Output the (X, Y) coordinate of the center of the cell containing the given text.  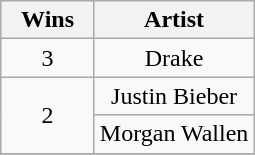
Justin Bieber (174, 96)
2 (48, 115)
Morgan Wallen (174, 134)
Wins (48, 20)
Artist (174, 20)
3 (48, 58)
Drake (174, 58)
